Return the (x, y) coordinate for the center point of the cell that contains the specified text.  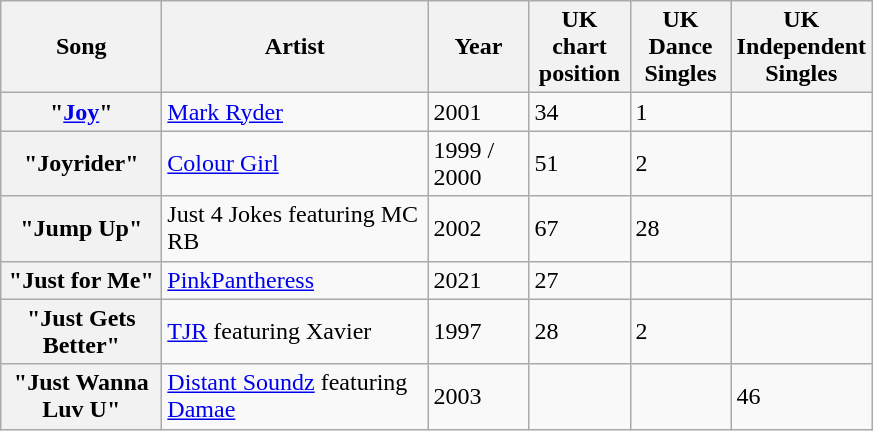
"Just Gets Better" (82, 332)
46 (801, 396)
67 (580, 228)
"Just Wanna Luv U" (82, 396)
2003 (478, 396)
Colour Girl (295, 164)
2002 (478, 228)
"Joyrider" (82, 164)
2021 (478, 280)
"Jump Up" (82, 228)
Just 4 Jokes featuring MC RB (295, 228)
Distant Soundz featuring Damae (295, 396)
UK Dance Singles (680, 47)
1 (680, 112)
PinkPantheress (295, 280)
27 (580, 280)
Year (478, 47)
1999 / 2000 (478, 164)
34 (580, 112)
Artist (295, 47)
TJR featuring Xavier (295, 332)
Song (82, 47)
51 (580, 164)
UK chart position (580, 47)
"Just for Me" (82, 280)
Mark Ryder (295, 112)
"Joy" (82, 112)
2001 (478, 112)
1997 (478, 332)
UK Independent Singles (801, 47)
